Capture the cell that displays the provided text and extract its [X, Y] central coordinate. 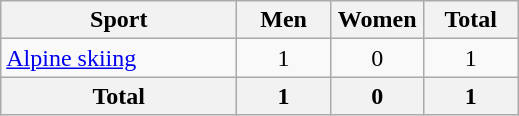
Men [284, 20]
Women [377, 20]
Sport [119, 20]
Alpine skiing [119, 58]
